Return the (x, y) coordinate for the center point of the cell that contains the specified text.  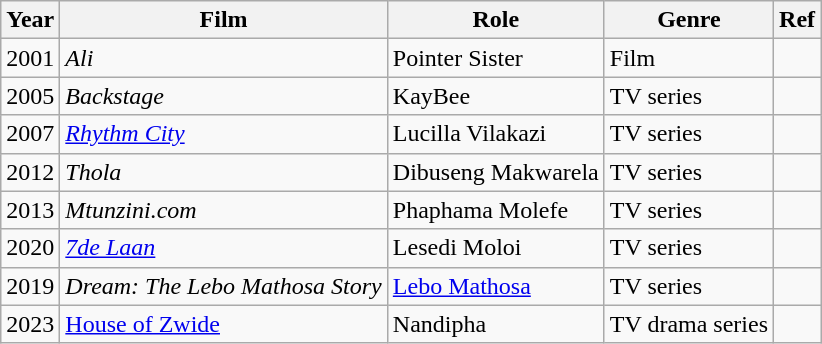
Pointer Sister (496, 58)
Phaphama Molefe (496, 210)
Dibuseng Makwarela (496, 172)
2019 (30, 286)
Lebo Mathosa (496, 286)
2007 (30, 134)
TV drama series (688, 324)
2013 (30, 210)
2012 (30, 172)
7de Laan (224, 248)
Genre (688, 20)
Mtunzini.com (224, 210)
Year (30, 20)
Rhythm City (224, 134)
Ali (224, 58)
KayBee (496, 96)
Lesedi Moloi (496, 248)
Role (496, 20)
Backstage (224, 96)
Thola (224, 172)
2023 (30, 324)
2001 (30, 58)
Ref (798, 20)
Dream: The Lebo Mathosa Story (224, 286)
2020 (30, 248)
2005 (30, 96)
Nandipha (496, 324)
House of Zwide (224, 324)
Lucilla Vilakazi (496, 134)
